Return (X, Y) of the center of cell containing provided text 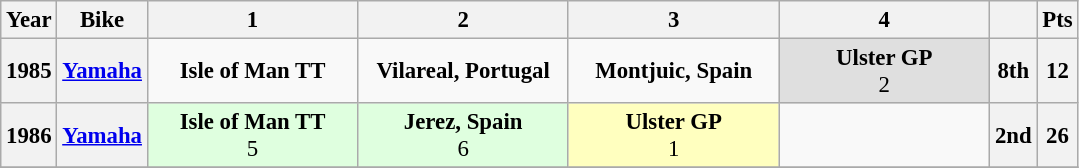
12 (1058, 72)
26 (1058, 136)
Montjuic, Spain (674, 72)
2 (464, 20)
1 (252, 20)
Bike (102, 20)
Year (29, 20)
1985 (29, 72)
2nd (1014, 136)
Ulster GP2 (884, 72)
Isle of Man TT5 (252, 136)
Pts (1058, 20)
Vilareal, Portugal (464, 72)
Isle of Man TT (252, 72)
3 (674, 20)
1986 (29, 136)
Ulster GP1 (674, 136)
8th (1014, 72)
4 (884, 20)
Jerez, Spain6 (464, 136)
